Find where the given text appears and provide that cell's center as (x, y) coordinate. 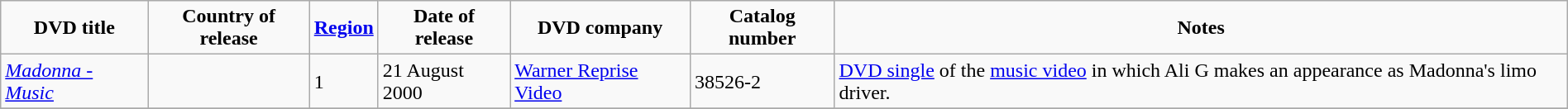
38526-2 (762, 81)
Notes (1201, 28)
DVD company (600, 28)
Date of release (443, 28)
1 (344, 81)
DVD single of the music video in which Ali G makes an appearance as Madonna's limo driver. (1201, 81)
21 August 2000 (443, 81)
Region (344, 28)
DVD title (74, 28)
Madonna - Music (74, 81)
Country of release (228, 28)
Warner Reprise Video (600, 81)
Catalog number (762, 28)
